Extract the (x, y) coordinate from the center of the cell holding the provided text.  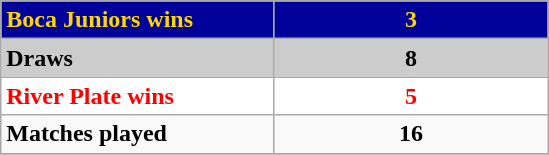
Matches played (138, 134)
16 (411, 134)
8 (411, 58)
3 (411, 20)
Draws (138, 58)
River Plate wins (138, 96)
Boca Juniors wins (138, 20)
5 (411, 96)
